For the text-containing cell, return its midpoint in [X, Y] coordinate format. 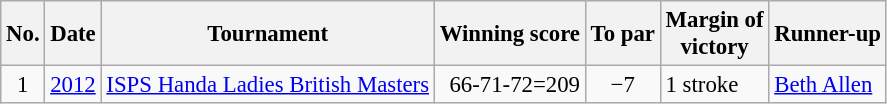
Beth Allen [828, 85]
ISPS Handa Ladies British Masters [268, 85]
Winning score [510, 34]
Runner-up [828, 34]
No. [23, 34]
−7 [622, 85]
66-71-72=209 [510, 85]
1 [23, 85]
Date [73, 34]
2012 [73, 85]
1 stroke [714, 85]
Tournament [268, 34]
To par [622, 34]
Margin ofvictory [714, 34]
